Determine the (X, Y) coordinate at the center of the cell enclosing the given text.  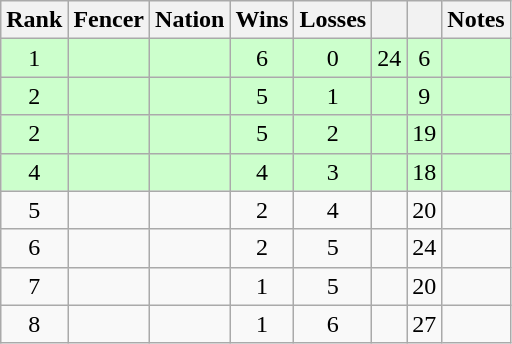
Nation (190, 20)
9 (424, 96)
8 (34, 324)
Wins (262, 20)
Notes (476, 20)
19 (424, 134)
27 (424, 324)
Fencer (109, 20)
Losses (333, 20)
7 (34, 286)
Rank (34, 20)
0 (333, 58)
18 (424, 172)
3 (333, 172)
